Determine the [X, Y] coordinate at the center of the cell enclosing the given text.  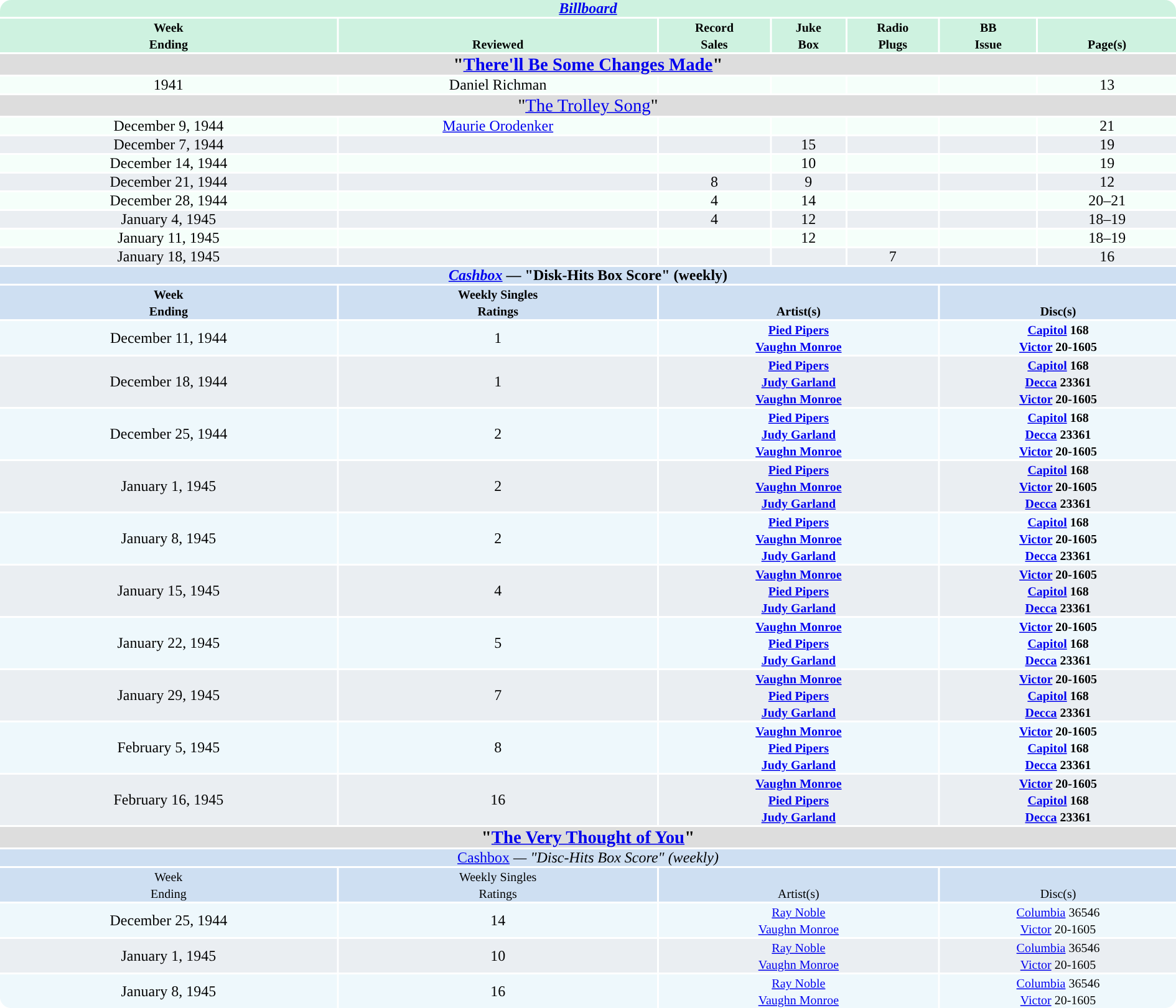
February 5, 1945 [169, 748]
January 29, 1945 [169, 696]
January 15, 1945 [169, 591]
January 18, 1945 [169, 256]
December 21, 1944 [169, 182]
Reviewed [498, 35]
December 9, 1944 [169, 126]
5 [498, 643]
December 28, 1944 [169, 200]
"There'll Be Some Changes Made" [588, 65]
December 14, 1944 [169, 163]
Pied PipersVaughn Monroe [799, 338]
Maurie Orodenker [498, 126]
RadioPlugs [892, 35]
January 11, 1945 [169, 238]
20–21 [1107, 200]
21 [1107, 126]
December 11, 1944 [169, 338]
Cashbox — "Disk-Hits Box Score" (weekly) [588, 275]
BBIssue [988, 35]
December 7, 1944 [169, 144]
15 [808, 144]
Daniel Richman [498, 85]
Cashbox — "Disc-Hits Box Score" (weekly) [588, 857]
1941 [169, 85]
13 [1107, 85]
Billboard [588, 9]
"The Very Thought of You" [588, 838]
RecordSales [714, 35]
9 [808, 182]
December 18, 1944 [169, 382]
Page(s) [1107, 35]
February 16, 1945 [169, 800]
JukeBox [808, 35]
January 22, 1945 [169, 643]
Capitol 168Victor 20-1605 [1058, 338]
January 4, 1945 [169, 219]
"The Trolley Song" [588, 106]
